Capture the cell that displays the provided text and extract its [X, Y] central coordinate. 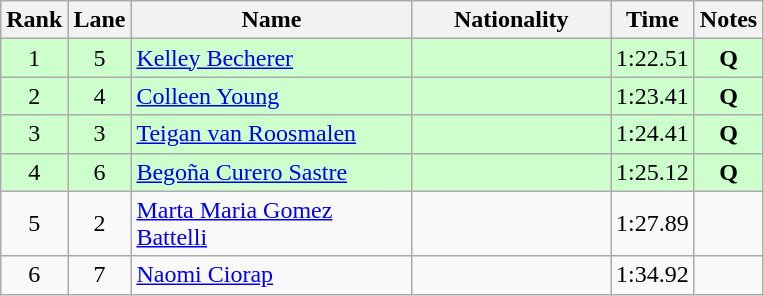
Name [272, 20]
Naomi Ciorap [272, 275]
Teigan van Roosmalen [272, 134]
1:24.41 [653, 134]
Kelley Becherer [272, 58]
1 [34, 58]
7 [100, 275]
1:23.41 [653, 96]
Time [653, 20]
1:22.51 [653, 58]
1:34.92 [653, 275]
1:27.89 [653, 224]
Colleen Young [272, 96]
Notes [728, 20]
Nationality [512, 20]
Marta Maria Gomez Battelli [272, 224]
Begoña Curero Sastre [272, 172]
Lane [100, 20]
1:25.12 [653, 172]
Rank [34, 20]
